Detect which cell encompasses the target text, then output its [X, Y] center coordinate. 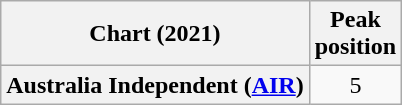
5 [355, 85]
Australia Independent (AIR) [155, 85]
Peakposition [355, 34]
Chart (2021) [155, 34]
